Return [X, Y] of the center of cell containing provided text 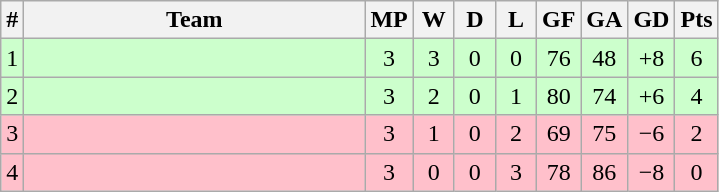
78 [558, 172]
GA [604, 20]
D [474, 20]
48 [604, 58]
GF [558, 20]
6 [696, 58]
69 [558, 134]
GD [652, 20]
MP [389, 20]
−6 [652, 134]
# [12, 20]
L [516, 20]
W [434, 20]
75 [604, 134]
+8 [652, 58]
74 [604, 96]
−8 [652, 172]
80 [558, 96]
Pts [696, 20]
+6 [652, 96]
Team [194, 20]
76 [558, 58]
86 [604, 172]
